Scan for the cell matching the given text and deliver its (x, y) coordinate at center. 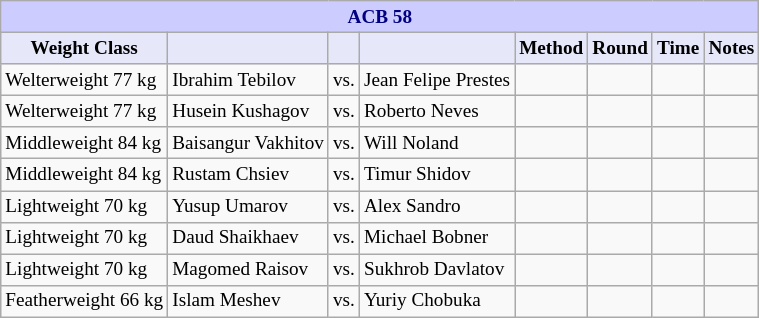
Roberto Neves (436, 111)
Timur Shidov (436, 175)
Ibrahim Tebilov (248, 80)
Baisangur Vakhitov (248, 143)
Alex Sandro (436, 206)
Michael Bobner (436, 238)
Daud Shaikhaev (248, 238)
Husein Kushagov (248, 111)
Notes (732, 48)
Magomed Raisov (248, 270)
ACB 58 (380, 17)
Round (620, 48)
Time (678, 48)
Yuriy Chobuka (436, 301)
Islam Meshev (248, 301)
Weight Class (84, 48)
Sukhrob Davlatov (436, 270)
Rustam Chsiev (248, 175)
Will Noland (436, 143)
Jean Felipe Prestes (436, 80)
Yusup Umarov (248, 206)
Method (552, 48)
Featherweight 66 kg (84, 301)
